Output the (x, y) coordinate of the center of the cell containing the given text.  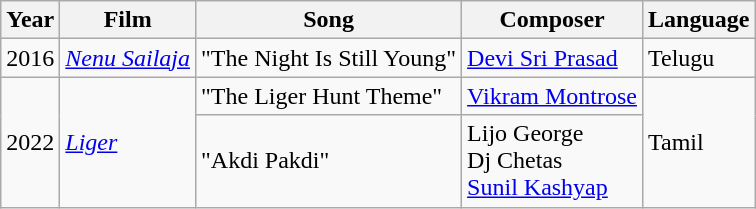
2022 (30, 142)
"The Night Is Still Young" (329, 58)
Lijo GeorgeDj ChetasSunil Kashyap (552, 161)
Year (30, 20)
Film (128, 20)
Language (699, 20)
Tamil (699, 142)
2016 (30, 58)
Devi Sri Prasad (552, 58)
"Akdi Pakdi" (329, 161)
Song (329, 20)
Liger (128, 142)
Telugu (699, 58)
"The Liger Hunt Theme" (329, 96)
Vikram Montrose (552, 96)
Composer (552, 20)
Nenu Sailaja (128, 58)
